For the text-containing cell, return its midpoint in [x, y] coordinate format. 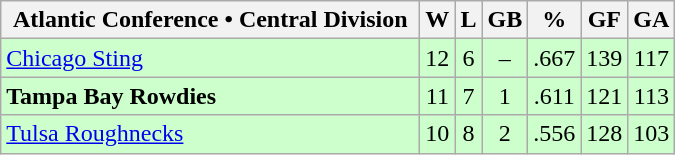
12 [438, 58]
113 [652, 96]
GB [505, 20]
103 [652, 134]
% [554, 20]
8 [468, 134]
1 [505, 96]
W [438, 20]
7 [468, 96]
11 [438, 96]
GF [604, 20]
GA [652, 20]
.667 [554, 58]
6 [468, 58]
L [468, 20]
128 [604, 134]
.556 [554, 134]
117 [652, 58]
121 [604, 96]
Chicago Sting [210, 58]
Tampa Bay Rowdies [210, 96]
– [505, 58]
139 [604, 58]
Tulsa Roughnecks [210, 134]
.611 [554, 96]
Atlantic Conference • Central Division [210, 20]
10 [438, 134]
2 [505, 134]
